Provide the [x, y] coordinate of the cell's center where the given text is located.  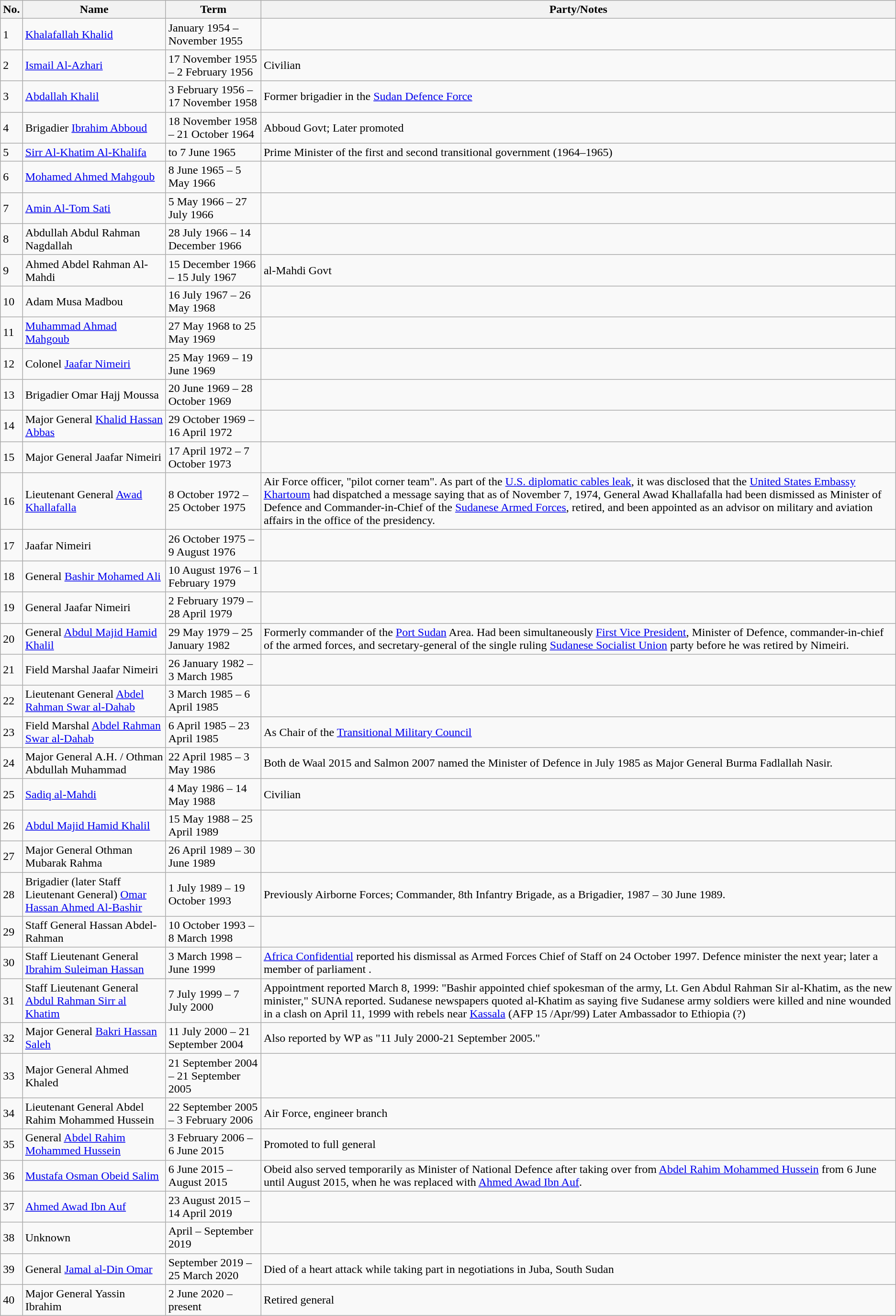
2 February 1979 – 28 April 1979 [213, 608]
23 [11, 732]
30 [11, 963]
Staff Lieutenant General Abdul Rahman Sirr al Khatim [94, 1001]
12 [11, 364]
29 [11, 932]
31 [11, 1001]
Retired general [578, 1300]
2 [11, 65]
Ismail Al-Azhari [94, 65]
5 [11, 152]
Major General Bakri Hassan Saleh [94, 1038]
Major General A.H. / Othman Abdullah Muhammad [94, 763]
29 October 1969 – 16 April 1972 [213, 426]
General Jamal al-Din Omar [94, 1269]
8 [11, 239]
16 July 1967 – 26 May 1968 [213, 301]
Staff Lieutenant General Ibrahim Suleiman Hassan [94, 963]
21 [11, 670]
40 [11, 1300]
20 [11, 638]
3 March 1998 – June 1999 [213, 963]
General Bashir Mohamed Ali [94, 576]
13 [11, 395]
17 November 1955 – 2 February 1956 [213, 65]
Abboud Govt; Later promoted [578, 127]
27 May 1968 to 25 May 1969 [213, 332]
Field Marshal Jaafar Nimeiri [94, 670]
Sadiq al-Mahdi [94, 794]
Major General Jaafar Nimeiri [94, 457]
10 October 1993 – 8 March 1998 [213, 932]
4 [11, 127]
6 April 1985 – 23 April 1985 [213, 732]
No. [11, 10]
15 May 1988 – 25 April 1989 [213, 825]
Name [94, 10]
26 [11, 825]
3 March 1985 – 6 April 1985 [213, 701]
Adam Musa Madbou [94, 301]
11 [11, 332]
14 [11, 426]
Party/Notes [578, 10]
Khalafallah Khalid [94, 34]
As Chair of the Transitional Military Council [578, 732]
7 July 1999 – 7 July 2000 [213, 1001]
3 February 2006 – 6 June 2015 [213, 1145]
January 1954 – November 1955 [213, 34]
April – September 2019 [213, 1238]
Abdullah Abdul Rahman Nagdallah [94, 239]
1 July 1989 – 19 October 1993 [213, 894]
Muhammad Ahmad Mahgoub [94, 332]
9 [11, 270]
36 [11, 1175]
Former brigadier in the Sudan Defence Force [578, 97]
17 April 1972 – 7 October 1973 [213, 457]
32 [11, 1038]
35 [11, 1145]
General Abdul Majid Hamid Khalil [94, 638]
17 [11, 546]
18 November 1958 – 21 October 1964 [213, 127]
Staff General Hassan Abdel-Rahman [94, 932]
Major General Ahmed Khaled [94, 1076]
Colonel Jaafar Nimeiri [94, 364]
Abdul Majid Hamid Khalil [94, 825]
22 April 1985 – 3 May 1986 [213, 763]
Brigadier Ibrahim Abboud [94, 127]
22 September 2005 – 3 February 2006 [213, 1113]
8 June 1965 – 5 May 1966 [213, 177]
15 December 1966 – 15 July 1967 [213, 270]
11 July 2000 – 21 September 2004 [213, 1038]
27 [11, 857]
22 [11, 701]
4 May 1986 – 14 May 1988 [213, 794]
16 [11, 502]
5 May 1966 – 27 July 1966 [213, 208]
Amin Al-Tom Sati [94, 208]
1 [11, 34]
Prime Minister of the first and second transitional government (1964–1965) [578, 152]
38 [11, 1238]
6 [11, 177]
7 [11, 208]
Mustafa Osman Obeid Salim [94, 1175]
Also reported by WP as "11 July 2000-21 September 2005." [578, 1038]
20 June 1969 – 28 October 1969 [213, 395]
General Jaafar Nimeiri [94, 608]
Promoted to full general [578, 1145]
23 August 2015 – 14 April 2019 [213, 1207]
26 April 1989 – 30 June 1989 [213, 857]
2 June 2020 – present [213, 1300]
28 [11, 894]
Sirr Al-Khatim Al-Khalifa [94, 152]
Mohamed Ahmed Mahgoub [94, 177]
Major General Othman Mubarak Rahma [94, 857]
Lieutenant General Abdel Rahman Swar al-Dahab [94, 701]
Jaafar Nimeiri [94, 546]
25 [11, 794]
Abdallah Khalil [94, 97]
10 August 1976 – 1 February 1979 [213, 576]
26 January 1982 – 3 March 1985 [213, 670]
Brigadier Omar Hajj Moussa [94, 395]
Lieutenant General Abdel Rahim Mohammed Hussein [94, 1113]
Major General Yassin Ibrahim [94, 1300]
Brigadier (later Staff Lieutenant General) Omar Hassan Ahmed Al-Bashir [94, 894]
Field Marshal Abdel Rahman Swar al-Dahab [94, 732]
Ahmed Abdel Rahman Al-Mahdi [94, 270]
Unknown [94, 1238]
29 May 1979 – 25 January 1982 [213, 638]
Died of a heart attack while taking part in negotiations in Juba, South Sudan [578, 1269]
Term [213, 10]
34 [11, 1113]
19 [11, 608]
28 July 1966 – 14 December 1966 [213, 239]
September 2019 – 25 March 2020 [213, 1269]
10 [11, 301]
General Abdel Rahim Mohammed Hussein [94, 1145]
Lieutenant General Awad Khallafalla [94, 502]
3 February 1956 – 17 November 1958 [213, 97]
24 [11, 763]
Both de Waal 2015 and Salmon 2007 named the Minister of Defence in July 1985 as Major General Burma Fadlallah Nasir. [578, 763]
26 October 1975 – 9 August 1976 [213, 546]
3 [11, 97]
Major General Khalid Hassan Abbas [94, 426]
Ahmed Awad Ibn Auf [94, 1207]
al-Mahdi Govt [578, 270]
15 [11, 457]
6 June 2015 – August 2015 [213, 1175]
18 [11, 576]
Previously Airborne Forces; Commander, 8th Infantry Brigade, as a Brigadier, 1987 – 30 June 1989. [578, 894]
21 September 2004 – 21 September 2005 [213, 1076]
Air Force, engineer branch [578, 1113]
39 [11, 1269]
33 [11, 1076]
to 7 June 1965 [213, 152]
25 May 1969 – 19 June 1969 [213, 364]
37 [11, 1207]
8 October 1972 – 25 October 1975 [213, 502]
